Detect which cell encompasses the target text, then output its [X, Y] center coordinate. 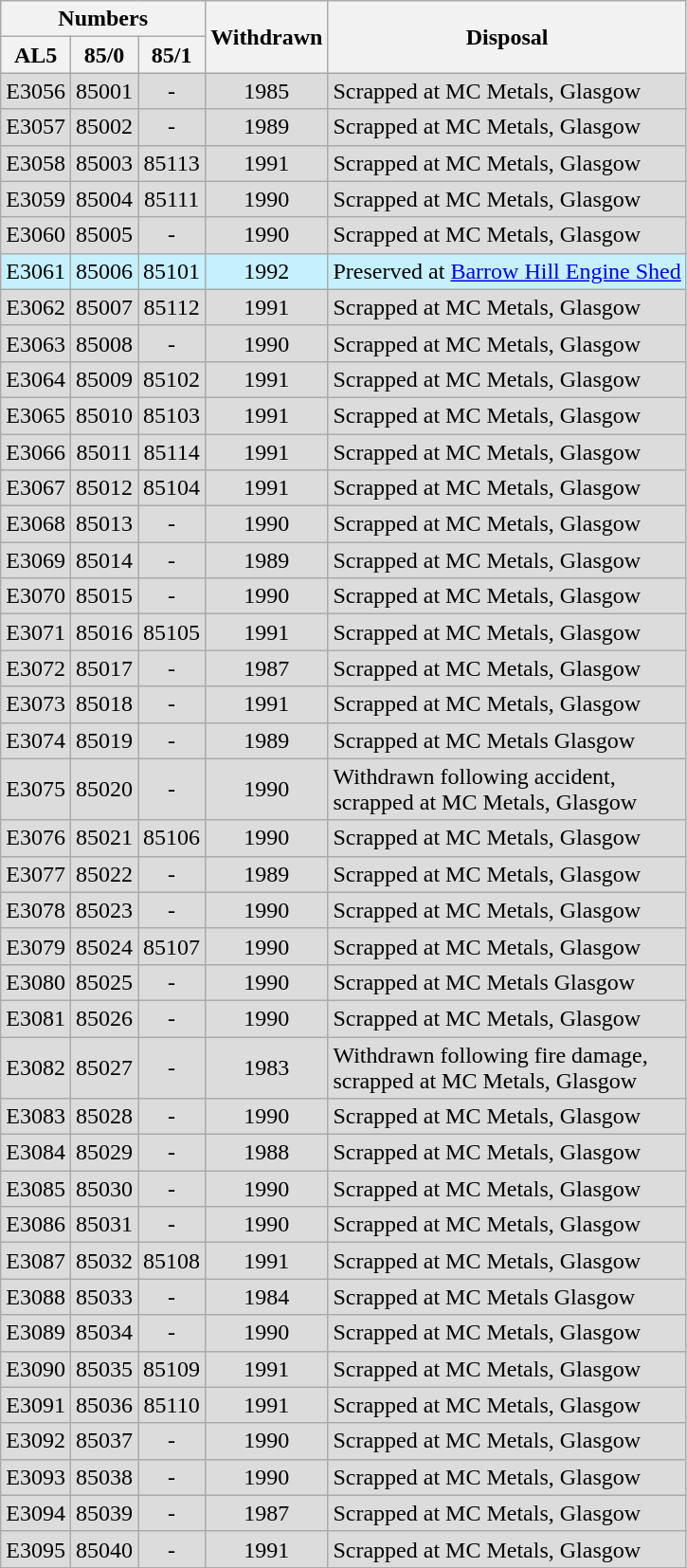
85012 [104, 488]
85036 [104, 1405]
E3062 [36, 307]
Withdrawn [267, 37]
E3063 [36, 343]
85016 [104, 632]
85113 [172, 163]
85008 [104, 343]
Disposal [507, 37]
85011 [104, 452]
85019 [104, 740]
85/0 [104, 55]
E3082 [36, 1067]
85005 [104, 235]
85020 [104, 789]
E3066 [36, 452]
1983 [267, 1067]
Numbers [103, 19]
E3089 [36, 1333]
85040 [104, 1549]
E3086 [36, 1225]
E3074 [36, 740]
E3075 [36, 789]
1988 [267, 1153]
Withdrawn following accident,scrapped at MC Metals, Glasgow [507, 789]
85104 [172, 488]
85105 [172, 632]
E3094 [36, 1513]
85028 [104, 1117]
1984 [267, 1297]
85003 [104, 163]
85106 [172, 838]
E3091 [36, 1405]
E3065 [36, 415]
E3090 [36, 1369]
Preserved at Barrow Hill Engine Shed [507, 271]
85010 [104, 415]
85039 [104, 1513]
85/1 [172, 55]
85006 [104, 271]
E3085 [36, 1189]
85024 [104, 946]
E3076 [36, 838]
E3068 [36, 524]
85007 [104, 307]
85025 [104, 982]
E3069 [36, 560]
E3087 [36, 1261]
1985 [267, 91]
85103 [172, 415]
85023 [104, 910]
85107 [172, 946]
E3084 [36, 1153]
E3058 [36, 163]
85101 [172, 271]
85002 [104, 127]
E3092 [36, 1441]
E3072 [36, 668]
E3088 [36, 1297]
AL5 [36, 55]
85014 [104, 560]
85102 [172, 379]
1992 [267, 271]
85112 [172, 307]
85111 [172, 199]
E3070 [36, 596]
85017 [104, 668]
E3056 [36, 91]
85110 [172, 1405]
E3064 [36, 379]
85035 [104, 1369]
E3060 [36, 235]
E3077 [36, 874]
E3059 [36, 199]
E3057 [36, 127]
85015 [104, 596]
85030 [104, 1189]
Withdrawn following fire damage,scrapped at MC Metals, Glasgow [507, 1067]
85033 [104, 1297]
85034 [104, 1333]
85108 [172, 1261]
E3095 [36, 1549]
85013 [104, 524]
85021 [104, 838]
E3079 [36, 946]
E3078 [36, 910]
E3073 [36, 704]
85032 [104, 1261]
E3081 [36, 1018]
85027 [104, 1067]
85038 [104, 1477]
E3071 [36, 632]
E3083 [36, 1117]
85109 [172, 1369]
85031 [104, 1225]
E3067 [36, 488]
85022 [104, 874]
E3080 [36, 982]
85001 [104, 91]
85009 [104, 379]
85026 [104, 1018]
E3061 [36, 271]
85004 [104, 199]
E3093 [36, 1477]
85018 [104, 704]
85029 [104, 1153]
85114 [172, 452]
85037 [104, 1441]
